Find where the given text appears and provide that cell's center as [x, y] coordinate. 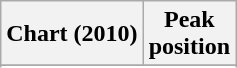
Chart (2010) [72, 34]
Peakposition [189, 34]
